From the cell containing the given text, extract its center point as [X, Y] coordinate. 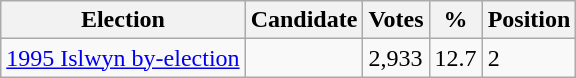
12.7 [456, 58]
% [456, 20]
Votes [396, 20]
Position [529, 20]
2 [529, 58]
2,933 [396, 58]
Candidate [304, 20]
1995 Islwyn by-election [123, 58]
Election [123, 20]
